Find where the given text appears and provide that cell's center as [x, y] coordinate. 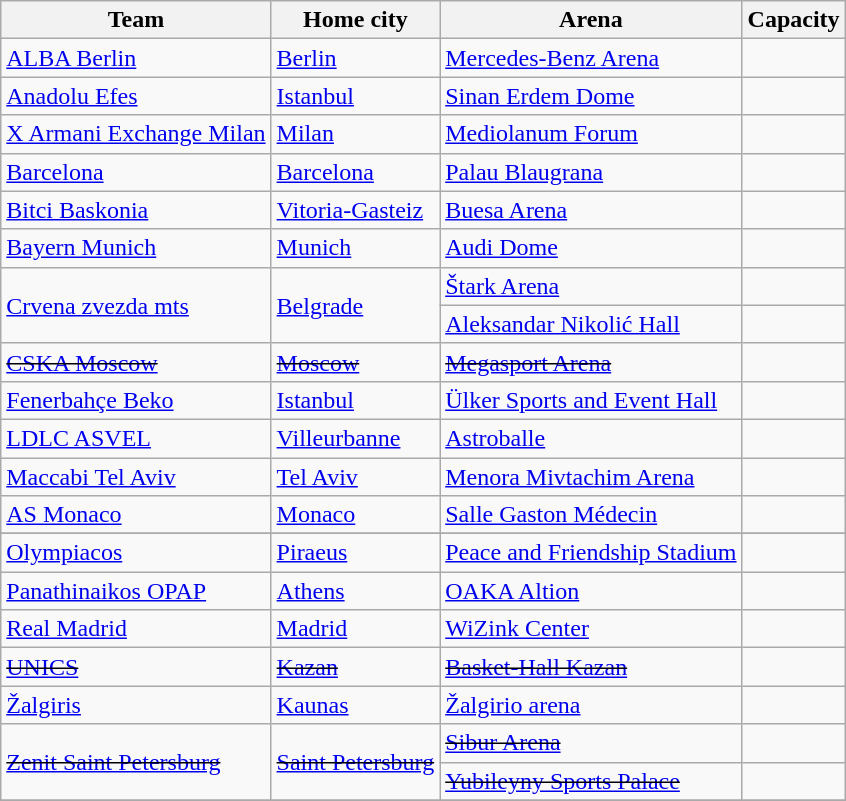
ALBA Berlin [136, 58]
Monaco [356, 515]
Basket-Hall Kazan [591, 667]
Bitci Baskonia [136, 210]
Capacity [794, 20]
Mediolanum Forum [591, 134]
Fenerbahçe Beko [136, 400]
Villeurbanne [356, 438]
Sinan Erdem Dome [591, 96]
Saint Petersburg [356, 762]
Maccabi Tel Aviv [136, 477]
Milan [356, 134]
LDLC ASVEL [136, 438]
Berlin [356, 58]
Zenit Saint Petersburg [136, 762]
Astroballe [591, 438]
Audi Dome [591, 248]
Megasport Arena [591, 362]
Palau Blaugrana [591, 172]
Team [136, 20]
Madrid [356, 629]
Munich [356, 248]
Panathinaikos OPAP [136, 591]
X Armani Exchange Milan [136, 134]
Štark Arena [591, 286]
UNICS [136, 667]
Menora Mivtachim Arena [591, 477]
Belgrade [356, 305]
Ülker Sports and Event Hall [591, 400]
Sibur Arena [591, 743]
Kaunas [356, 705]
Vitoria-Gasteiz [356, 210]
Žalgirio arena [591, 705]
Piraeus [356, 553]
Kazan [356, 667]
CSKA Moscow [136, 362]
Bayern Munich [136, 248]
Mercedes-Benz Arena [591, 58]
Arena [591, 20]
Peace and Friendship Stadium [591, 553]
Tel Aviv [356, 477]
Yubileyny Sports Palace [591, 781]
Crvena zvezda mts [136, 305]
Aleksandar Nikolić Hall [591, 324]
OAKA Altion [591, 591]
Salle Gaston Médecin [591, 515]
Athens [356, 591]
Real Madrid [136, 629]
Moscow [356, 362]
AS Monaco [136, 515]
Home city [356, 20]
Žalgiris [136, 705]
Anadolu Efes [136, 96]
WiZink Center [591, 629]
Buesa Arena [591, 210]
Olympiacos [136, 553]
